Return [X, Y] of the center of cell containing provided text 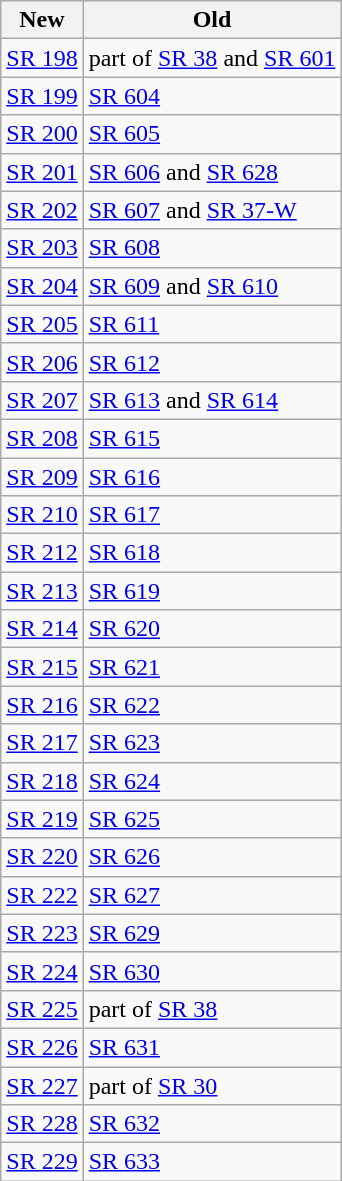
SR 630 [212, 971]
SR 617 [212, 515]
SR 224 [42, 971]
SR 627 [212, 895]
SR 612 [212, 362]
SR 616 [212, 477]
SR 216 [42, 705]
SR 201 [42, 172]
SR 202 [42, 210]
SR 214 [42, 629]
SR 606 and SR 628 [212, 172]
SR 633 [212, 1162]
SR 220 [42, 857]
SR 623 [212, 743]
SR 209 [42, 477]
SR 620 [212, 629]
New [42, 20]
SR 218 [42, 781]
SR 621 [212, 667]
SR 227 [42, 1085]
SR 219 [42, 819]
SR 615 [212, 438]
SR 605 [212, 134]
SR 208 [42, 438]
part of SR 30 [212, 1085]
SR 200 [42, 134]
SR 204 [42, 286]
SR 215 [42, 667]
SR 229 [42, 1162]
SR 604 [212, 96]
SR 622 [212, 705]
SR 217 [42, 743]
SR 632 [212, 1124]
SR 611 [212, 324]
SR 624 [212, 781]
SR 631 [212, 1047]
SR 625 [212, 819]
SR 228 [42, 1124]
SR 206 [42, 362]
SR 626 [212, 857]
SR 205 [42, 324]
SR 608 [212, 248]
SR 609 and SR 610 [212, 286]
SR 619 [212, 591]
SR 207 [42, 400]
part of SR 38 and SR 601 [212, 58]
SR 199 [42, 96]
SR 225 [42, 1009]
SR 213 [42, 591]
part of SR 38 [212, 1009]
SR 212 [42, 553]
SR 618 [212, 553]
SR 203 [42, 248]
SR 222 [42, 895]
SR 607 and SR 37-W [212, 210]
SR 226 [42, 1047]
SR 223 [42, 933]
SR 613 and SR 614 [212, 400]
SR 629 [212, 933]
Old [212, 20]
SR 210 [42, 515]
SR 198 [42, 58]
